Return [X, Y] of the center of cell containing provided text 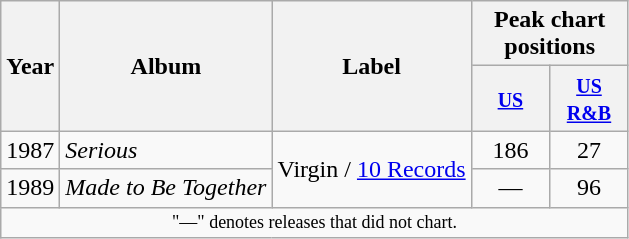
Serious [166, 150]
27 [590, 150]
Year [30, 66]
Made to Be Together [166, 188]
"—" denotes releases that did not chart. [315, 222]
1987 [30, 150]
— [510, 188]
Virgin / 10 Records [372, 169]
US R&B [590, 98]
Album [166, 66]
US [510, 98]
Label [372, 66]
Peak chart positions [550, 34]
186 [510, 150]
1989 [30, 188]
96 [590, 188]
